Find where the given text appears and provide that cell's center as [x, y] coordinate. 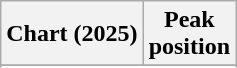
Chart (2025) [72, 34]
Peakposition [189, 34]
